Search for the cell housing the specified text and yield its (x, y) center coordinate. 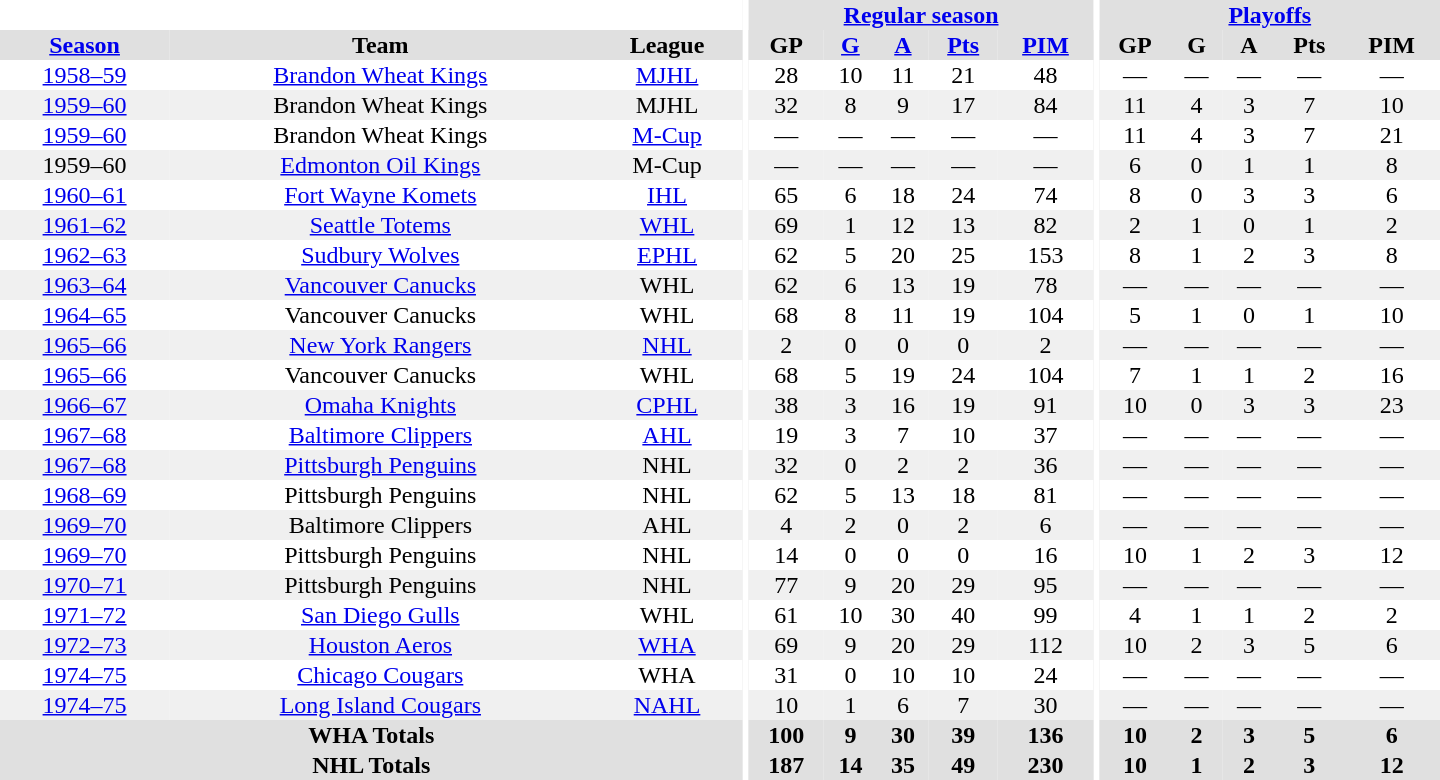
74 (1046, 195)
77 (786, 585)
Long Island Cougars (380, 705)
99 (1046, 615)
Regular season (920, 15)
Sudbury Wolves (380, 255)
1966–67 (84, 405)
112 (1046, 645)
Team (380, 45)
League (668, 45)
65 (786, 195)
48 (1046, 75)
78 (1046, 285)
39 (963, 735)
1958–59 (84, 75)
35 (903, 765)
Season (84, 45)
1972–73 (84, 645)
Houston Aeros (380, 645)
136 (1046, 735)
100 (786, 735)
Chicago Cougars (380, 675)
49 (963, 765)
1960–61 (84, 195)
23 (1392, 405)
Fort Wayne Komets (380, 195)
95 (1046, 585)
EPHL (668, 255)
Seattle Totems (380, 225)
36 (1046, 465)
WHA Totals (372, 735)
1964–65 (84, 315)
IHL (668, 195)
31 (786, 675)
187 (786, 765)
San Diego Gulls (380, 615)
1962–63 (84, 255)
1961–62 (84, 225)
91 (1046, 405)
NAHL (668, 705)
40 (963, 615)
37 (1046, 435)
81 (1046, 495)
Playoffs (1270, 15)
1968–69 (84, 495)
NHL Totals (372, 765)
1970–71 (84, 585)
61 (786, 615)
38 (786, 405)
84 (1046, 105)
153 (1046, 255)
Omaha Knights (380, 405)
New York Rangers (380, 345)
CPHL (668, 405)
25 (963, 255)
Edmonton Oil Kings (380, 165)
230 (1046, 765)
82 (1046, 225)
1971–72 (84, 615)
1963–64 (84, 285)
17 (963, 105)
28 (786, 75)
